Identify which cell holds the provided text, then report its [x, y] central coordinate. 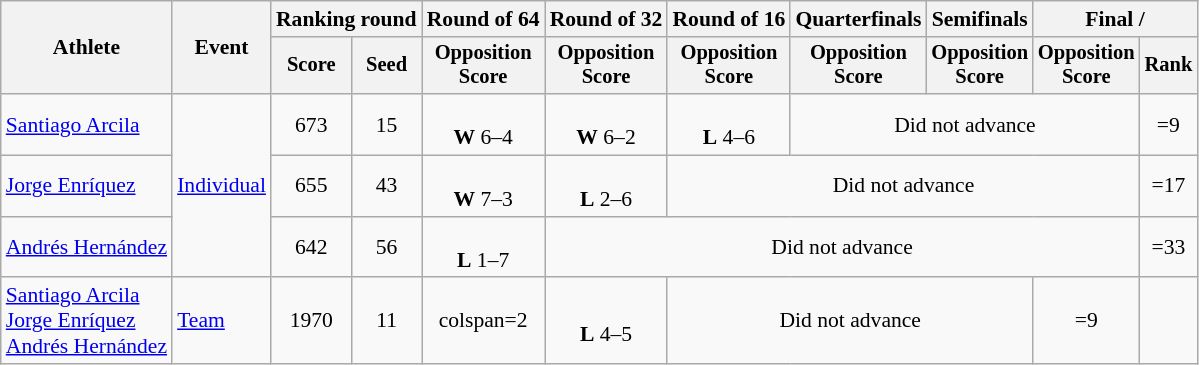
Rank [1169, 66]
Athlete [86, 48]
655 [312, 186]
Final / [1115, 19]
Round of 64 [484, 19]
673 [312, 124]
43 [387, 186]
L 4–5 [606, 322]
Score [312, 66]
W 7–3 [484, 186]
Santiago ArcilaJorge EnríquezAndrés Hernández [86, 322]
W 6–2 [606, 124]
Individual [222, 186]
Santiago Arcila [86, 124]
Jorge Enríquez [86, 186]
=17 [1169, 186]
Team [222, 322]
W 6–4 [484, 124]
1970 [312, 322]
Andrés Hernández [86, 248]
L 1–7 [484, 248]
Seed [387, 66]
Round of 16 [728, 19]
L 2–6 [606, 186]
L 4–6 [728, 124]
=33 [1169, 248]
Ranking round [346, 19]
Event [222, 48]
11 [387, 322]
56 [387, 248]
Round of 32 [606, 19]
Semifinals [980, 19]
15 [387, 124]
colspan=2 [484, 322]
Quarterfinals [858, 19]
642 [312, 248]
